Find where the given text appears and provide that cell's center as (x, y) coordinate. 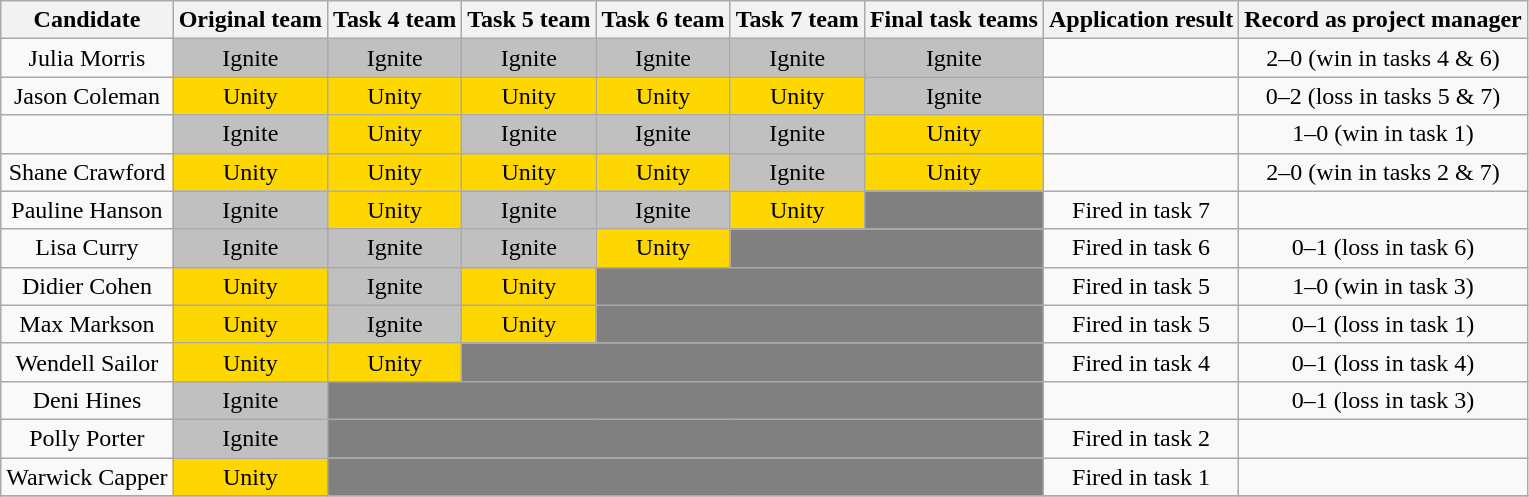
0–1 (loss in task 3) (1384, 400)
Polly Porter (87, 438)
Wendell Sailor (87, 362)
1–0 (win in task 1) (1384, 134)
Deni Hines (87, 400)
Fired in task 1 (1140, 477)
Fired in task 7 (1140, 210)
Didier Cohen (87, 286)
Fired in task 2 (1140, 438)
1–0 (win in task 3) (1384, 286)
Task 4 team (395, 20)
Julia Morris (87, 58)
0–1 (loss in task 4) (1384, 362)
Task 6 team (663, 20)
Max Markson (87, 324)
0–2 (loss in tasks 5 & 7) (1384, 96)
Jason Coleman (87, 96)
Application result (1140, 20)
Task 7 team (797, 20)
Original team (250, 20)
Final task teams (954, 20)
Task 5 team (529, 20)
Fired in task 6 (1140, 248)
Lisa Curry (87, 248)
Shane Crawford (87, 172)
2–0 (win in tasks 2 & 7) (1384, 172)
0–1 (loss in task 6) (1384, 248)
Candidate (87, 20)
Warwick Capper (87, 477)
0–1 (loss in task 1) (1384, 324)
2–0 (win in tasks 4 & 6) (1384, 58)
Fired in task 4 (1140, 362)
Pauline Hanson (87, 210)
Record as project manager (1384, 20)
